Detect which cell encompasses the target text, then output its [X, Y] center coordinate. 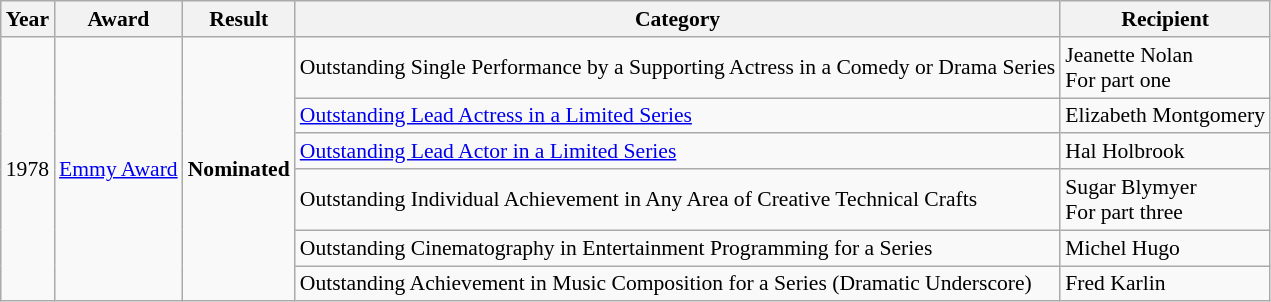
Recipient [1165, 19]
Award [118, 19]
1978 [28, 170]
Year [28, 19]
Outstanding Individual Achievement in Any Area of Creative Technical Crafts [678, 200]
Michel Hugo [1165, 248]
Sugar BlymyerFor part three [1165, 200]
Outstanding Lead Actor in a Limited Series [678, 152]
Outstanding Single Performance by a Supporting Actress in a Comedy or Drama Series [678, 68]
Outstanding Cinematography in Entertainment Programming for a Series [678, 248]
Outstanding Lead Actress in a Limited Series [678, 116]
Emmy Award [118, 170]
Result [239, 19]
Elizabeth Montgomery [1165, 116]
Outstanding Achievement in Music Composition for a Series (Dramatic Underscore) [678, 284]
Hal Holbrook [1165, 152]
Nominated [239, 170]
Jeanette NolanFor part one [1165, 68]
Category [678, 19]
Fred Karlin [1165, 284]
